Determine the (X, Y) coordinate at the center of the cell enclosing the given text.  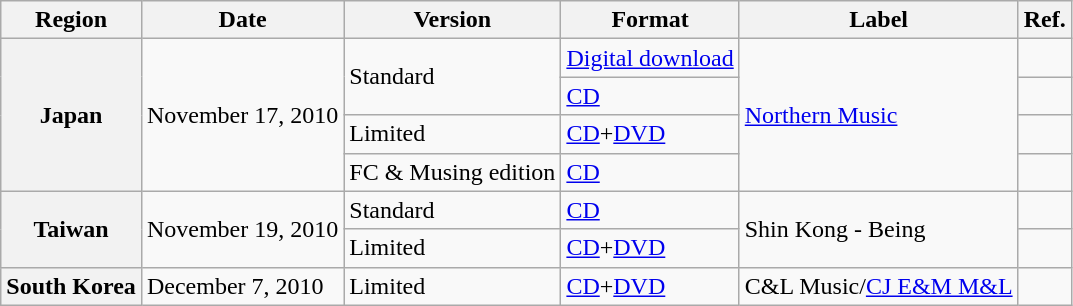
November 17, 2010 (242, 115)
Northern Music (878, 115)
Region (72, 20)
Ref. (1044, 20)
Version (452, 20)
December 7, 2010 (242, 286)
November 19, 2010 (242, 229)
Digital download (650, 58)
Japan (72, 115)
Format (650, 20)
Label (878, 20)
Taiwan (72, 229)
Shin Kong - Being (878, 229)
FC & Musing edition (452, 172)
Date (242, 20)
South Korea (72, 286)
C&L Music/CJ E&M M&L (878, 286)
